Capture the cell that displays the provided text and extract its [x, y] central coordinate. 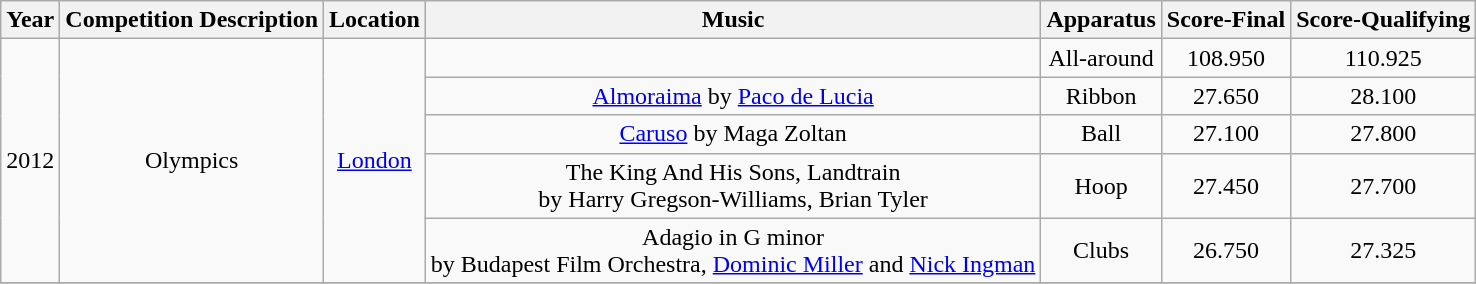
Ribbon [1101, 96]
Year [30, 20]
Olympics [192, 161]
Almoraima by Paco de Lucia [733, 96]
London [375, 161]
Competition Description [192, 20]
27.100 [1226, 134]
Apparatus [1101, 20]
Location [375, 20]
27.325 [1384, 250]
Hoop [1101, 186]
27.450 [1226, 186]
27.650 [1226, 96]
28.100 [1384, 96]
Adagio in G minor by Budapest Film Orchestra, Dominic Miller and Nick Ingman [733, 250]
108.950 [1226, 58]
Ball [1101, 134]
All-around [1101, 58]
27.800 [1384, 134]
Clubs [1101, 250]
26.750 [1226, 250]
Score-Final [1226, 20]
The King And His Sons, Landtrain by Harry Gregson-Williams, Brian Tyler [733, 186]
2012 [30, 161]
Caruso by Maga Zoltan [733, 134]
Music [733, 20]
110.925 [1384, 58]
Score-Qualifying [1384, 20]
27.700 [1384, 186]
